Extract the (x, y) coordinate from the center of the cell holding the provided text.  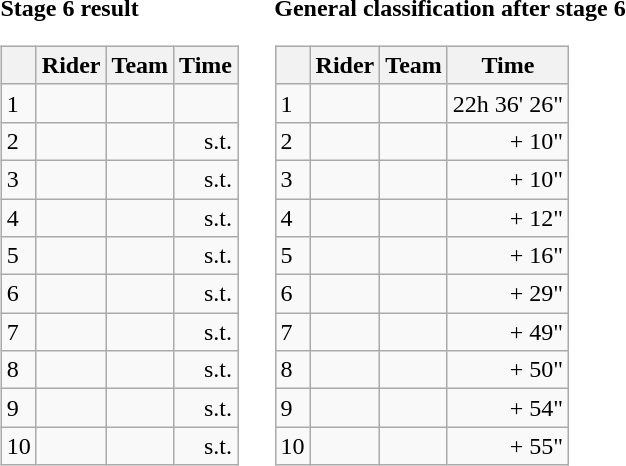
+ 16" (508, 256)
+ 12" (508, 217)
+ 29" (508, 294)
22h 36' 26" (508, 103)
+ 55" (508, 446)
+ 54" (508, 408)
+ 49" (508, 332)
+ 50" (508, 370)
